Pinpoint the cell where the given text exists, returning its [X, Y] midpoint coordinate. 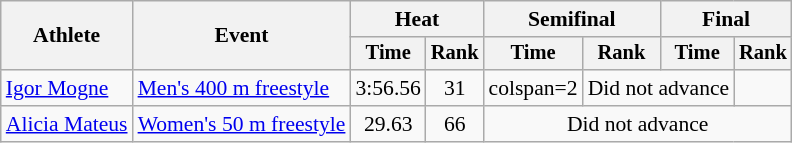
Athlete [67, 36]
Men's 400 m freestyle [242, 88]
29.63 [388, 124]
colspan=2 [534, 88]
Women's 50 m freestyle [242, 124]
Alicia Mateus [67, 124]
Heat [416, 19]
Event [242, 36]
3:56.56 [388, 88]
Semifinal [572, 19]
Final [726, 19]
Igor Mogne [67, 88]
31 [455, 88]
66 [455, 124]
